Find where the given text appears and provide that cell's center as [x, y] coordinate. 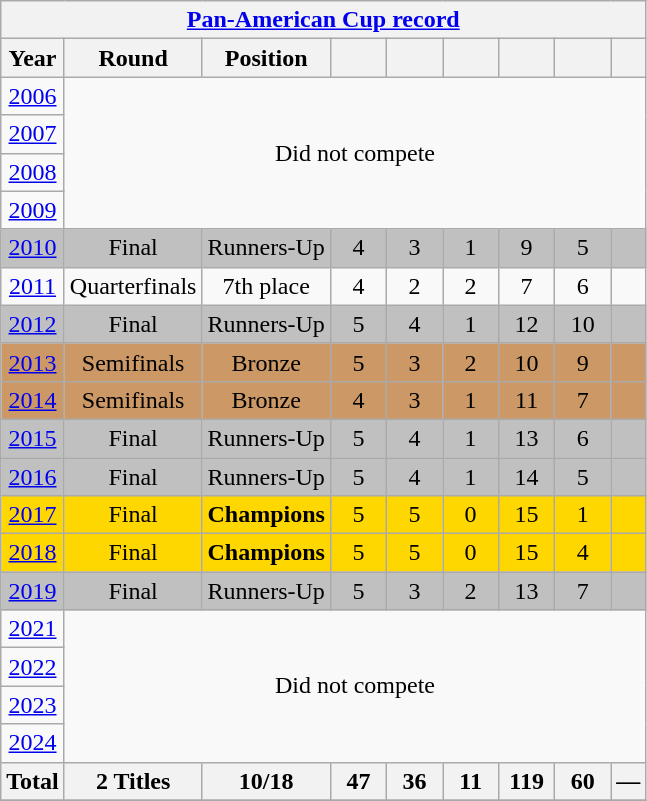
Round [133, 58]
2006 [33, 96]
2 Titles [133, 781]
36 [414, 781]
2022 [33, 667]
— [628, 781]
14 [527, 477]
2009 [33, 210]
2024 [33, 743]
12 [527, 324]
2015 [33, 438]
2007 [33, 134]
Year [33, 58]
Pan-American Cup record [324, 20]
10/18 [266, 781]
2017 [33, 515]
2021 [33, 629]
60 [583, 781]
2016 [33, 477]
2019 [33, 591]
2012 [33, 324]
2010 [33, 248]
Total [33, 781]
2011 [33, 286]
2018 [33, 553]
47 [358, 781]
2013 [33, 362]
2014 [33, 400]
2008 [33, 172]
Quarterfinals [133, 286]
Position [266, 58]
7th place [266, 286]
119 [527, 781]
2023 [33, 705]
